Output the [X, Y] coordinate of the center of the cell containing the given text.  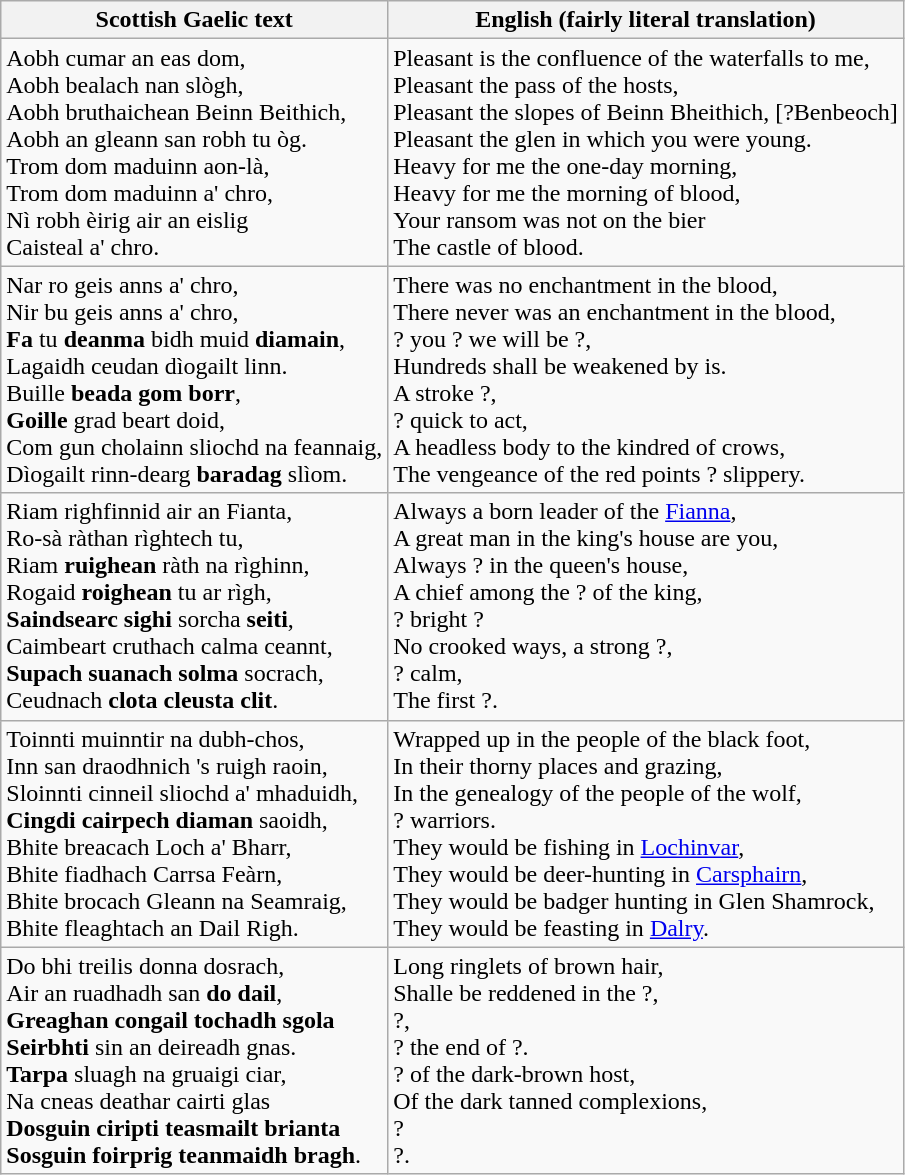
English (fairly literal translation) [646, 20]
Long ringlets of brown hair,Shalle be reddened in the ?,?,? the end of ?.? of the dark-brown host,Of the dark tanned complexions,??. [646, 1060]
Scottish Gaelic text [194, 20]
